Determine the (x, y) coordinate at the center of the cell enclosing the given text.  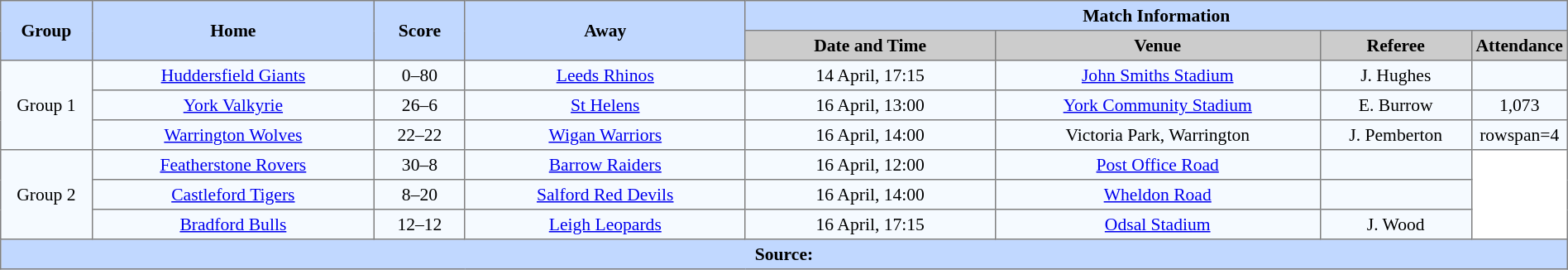
22–22 (420, 135)
Group (46, 31)
J. Hughes (1396, 75)
rowspan=4 (1519, 135)
14 April, 17:15 (870, 75)
Source: (784, 254)
Attendance (1519, 46)
Venue (1158, 46)
E. Burrow (1396, 105)
Wigan Warriors (605, 135)
0–80 (420, 75)
Leigh Leopards (605, 224)
John Smiths Stadium (1158, 75)
16 April, 17:15 (870, 224)
Leeds Rhinos (605, 75)
Score (420, 31)
Post Office Road (1158, 165)
Wheldon Road (1158, 195)
Bradford Bulls (233, 224)
16 April, 13:00 (870, 105)
Odsal Stadium (1158, 224)
Group 2 (46, 195)
Group 1 (46, 105)
Huddersfield Giants (233, 75)
26–6 (420, 105)
J. Wood (1396, 224)
12–12 (420, 224)
St Helens (605, 105)
Salford Red Devils (605, 195)
Featherstone Rovers (233, 165)
Away (605, 31)
York Valkyrie (233, 105)
Warrington Wolves (233, 135)
16 April, 12:00 (870, 165)
Castleford Tigers (233, 195)
Date and Time (870, 46)
Victoria Park, Warrington (1158, 135)
York Community Stadium (1158, 105)
Home (233, 31)
Referee (1396, 46)
8–20 (420, 195)
30–8 (420, 165)
Match Information (1156, 16)
J. Pemberton (1396, 135)
1,073 (1519, 105)
Barrow Raiders (605, 165)
